Search for the cell housing the specified text and yield its [X, Y] center coordinate. 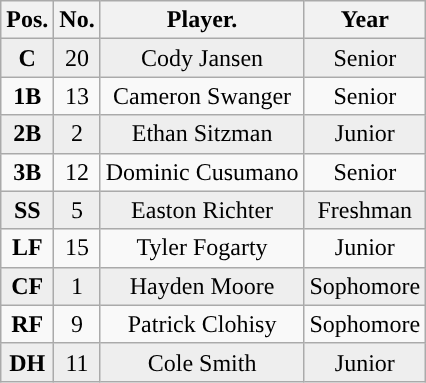
Ethan Sitzman [202, 134]
Player. [202, 20]
Cody Jansen [202, 58]
15 [77, 248]
RF [28, 324]
2 [77, 134]
Dominic Cusumano [202, 172]
13 [77, 96]
12 [77, 172]
Easton Richter [202, 210]
Pos. [28, 20]
C [28, 58]
9 [77, 324]
SS [28, 210]
Cameron Swanger [202, 96]
LF [28, 248]
Freshman [365, 210]
No. [77, 20]
11 [77, 362]
20 [77, 58]
CF [28, 286]
Hayden Moore [202, 286]
Patrick Clohisy [202, 324]
5 [77, 210]
DH [28, 362]
1 [77, 286]
Year [365, 20]
Cole Smith [202, 362]
1B [28, 96]
Tyler Fogarty [202, 248]
2B [28, 134]
3B [28, 172]
